Pinpoint the cell where the given text exists, returning its (X, Y) midpoint coordinate. 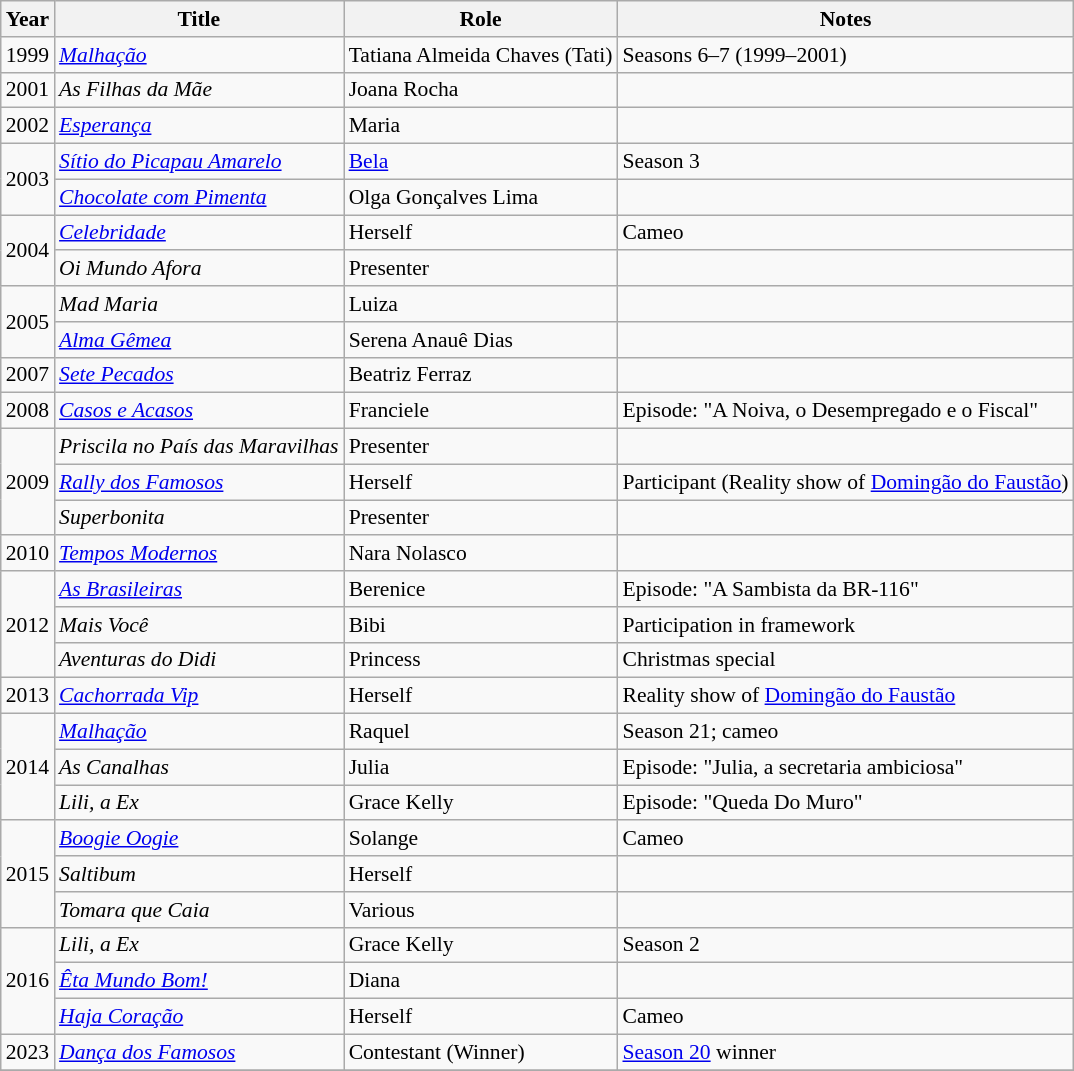
Diana (481, 981)
2001 (28, 90)
Seasons 6–7 (1999–2001) (845, 55)
Title (199, 19)
Mais Você (199, 625)
Berenice (481, 589)
Tomara que Caia (199, 910)
Esperança (199, 126)
Participation in framework (845, 625)
2003 (28, 180)
Season 20 winner (845, 1052)
Contestant (Winner) (481, 1052)
Season 2 (845, 945)
Luiza (481, 304)
Superbonita (199, 518)
Bibi (481, 625)
Sítio do Picapau Amarelo (199, 162)
Tatiana Almeida Chaves (Tati) (481, 55)
Joana Rocha (481, 90)
Alma Gêmea (199, 340)
Mad Maria (199, 304)
1999 (28, 55)
Bela (481, 162)
Oi Mundo Afora (199, 269)
Episode: "A Noiva, o Desempregado e o Fiscal" (845, 411)
Êta Mundo Bom! (199, 981)
Reality show of Domingão do Faustão (845, 696)
2007 (28, 375)
2009 (28, 482)
Serena Anauê Dias (481, 340)
As Canalhas (199, 767)
2008 (28, 411)
Julia (481, 767)
Franciele (481, 411)
Celebridade (199, 233)
2016 (28, 980)
Raquel (481, 732)
2014 (28, 768)
Dança dos Famosos (199, 1052)
Episode: "A Sambista da BR-116" (845, 589)
2004 (28, 250)
Olga Gonçalves Lima (481, 197)
Maria (481, 126)
Season 3 (845, 162)
Aventuras do Didi (199, 660)
2010 (28, 554)
Various (481, 910)
Notes (845, 19)
Episode: "Queda Do Muro" (845, 803)
Boogie Oogie (199, 839)
Cachorrada Vip (199, 696)
2002 (28, 126)
2005 (28, 322)
Beatriz Ferraz (481, 375)
Chocolate com Pimenta (199, 197)
2012 (28, 624)
Season 21; cameo (845, 732)
Tempos Modernos (199, 554)
Participant (Reality show of Domingão do Faustão) (845, 482)
Princess (481, 660)
Episode: "Julia, a secretaria ambiciosa" (845, 767)
Nara Nolasco (481, 554)
2015 (28, 874)
2023 (28, 1052)
2013 (28, 696)
Solange (481, 839)
Christmas special (845, 660)
As Filhas da Mãe (199, 90)
Priscila no País das Maravilhas (199, 447)
Casos e Acasos (199, 411)
Role (481, 19)
As Brasileiras (199, 589)
Sete Pecados (199, 375)
Saltibum (199, 874)
Year (28, 19)
Rally dos Famosos (199, 482)
Haja Coração (199, 1017)
